Search for the cell housing the specified text and yield its (X, Y) center coordinate. 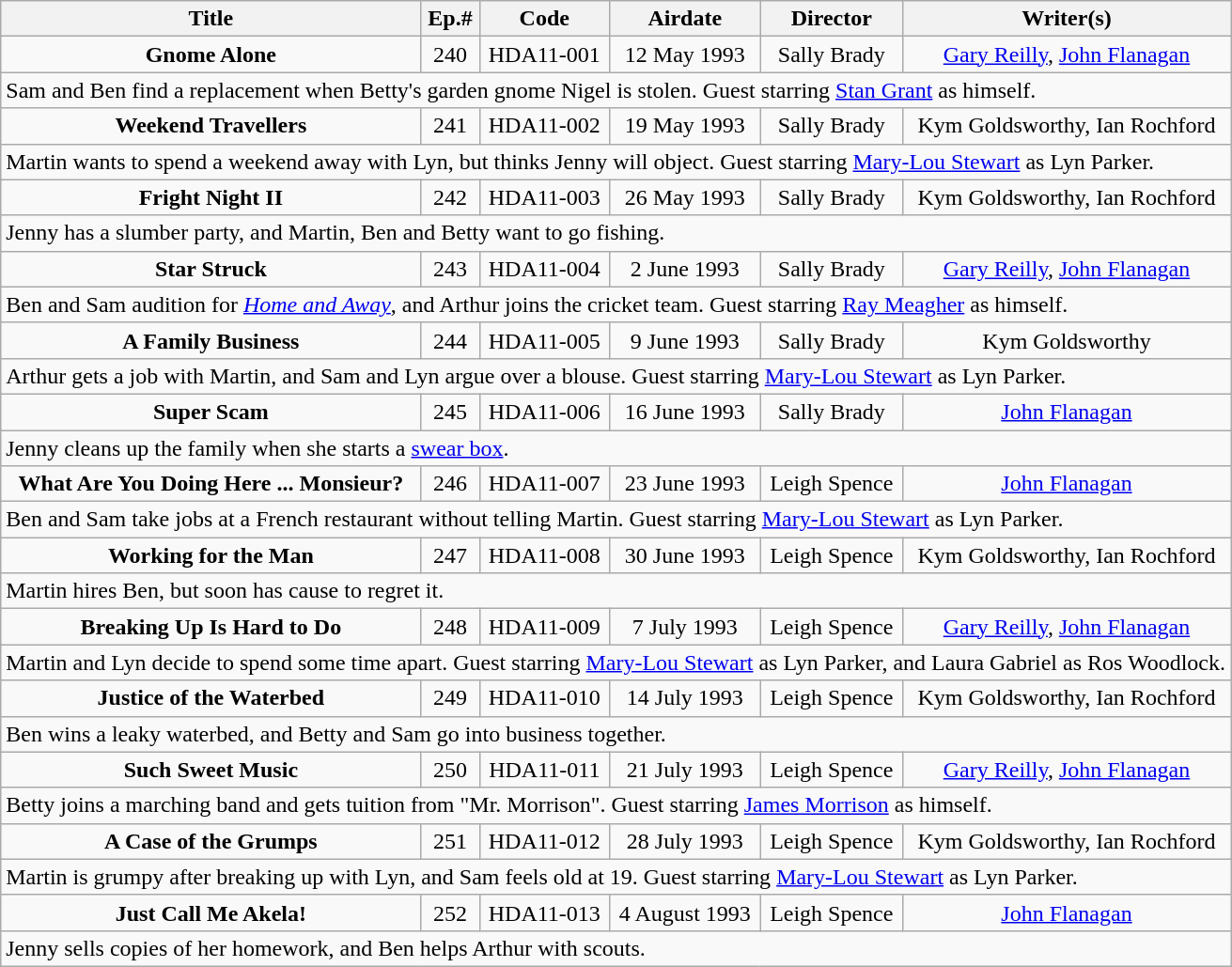
30 June 1993 (684, 555)
What Are You Doing Here ... Monsieur? (211, 484)
Sam and Ben find a replacement when Betty's garden gnome Nigel is stolen. Guest starring Stan Grant as himself. (616, 90)
HDA11-011 (544, 770)
244 (450, 340)
Martin wants to spend a weekend away with Lyn, but thinks Jenny will object. Guest starring Mary-Lou Stewart as Lyn Parker. (616, 162)
245 (450, 412)
Justice of the Waterbed (211, 698)
21 July 1993 (684, 770)
Weekend Travellers (211, 126)
28 July 1993 (684, 841)
12 May 1993 (684, 55)
241 (450, 126)
HDA11-006 (544, 412)
HDA11-005 (544, 340)
Such Sweet Music (211, 770)
248 (450, 627)
14 July 1993 (684, 698)
19 May 1993 (684, 126)
HDA11-010 (544, 698)
23 June 1993 (684, 484)
26 May 1993 (684, 197)
Jenny has a slumber party, and Martin, Ben and Betty want to go fishing. (616, 233)
Working for the Man (211, 555)
HDA11-008 (544, 555)
246 (450, 484)
Jenny sells copies of her homework, and Ben helps Arthur with scouts. (616, 948)
250 (450, 770)
HDA11-009 (544, 627)
7 July 1993 (684, 627)
240 (450, 55)
Breaking Up Is Hard to Do (211, 627)
Martin and Lyn decide to spend some time apart. Guest starring Mary-Lou Stewart as Lyn Parker, and Laura Gabriel as Ros Woodlock. (616, 663)
Director (831, 19)
242 (450, 197)
Gnome Alone (211, 55)
HDA11-013 (544, 912)
Super Scam (211, 412)
243 (450, 269)
249 (450, 698)
A Case of the Grumps (211, 841)
4 August 1993 (684, 912)
251 (450, 841)
9 June 1993 (684, 340)
2 June 1993 (684, 269)
Star Struck (211, 269)
252 (450, 912)
HDA11-007 (544, 484)
A Family Business (211, 340)
HDA11-001 (544, 55)
16 June 1993 (684, 412)
Ben and Sam audition for Home and Away, and Arthur joins the cricket team. Guest starring Ray Meagher as himself. (616, 304)
Ep.# (450, 19)
HDA11-012 (544, 841)
Writer(s) (1066, 19)
HDA11-003 (544, 197)
Jenny cleans up the family when she starts a swear box. (616, 448)
Just Call Me Akela! (211, 912)
Martin hires Ben, but soon has cause to regret it. (616, 591)
Airdate (684, 19)
Ben and Sam take jobs at a French restaurant without telling Martin. Guest starring Mary-Lou Stewart as Lyn Parker. (616, 520)
Code (544, 19)
HDA11-002 (544, 126)
Arthur gets a job with Martin, and Sam and Lyn argue over a blouse. Guest starring Mary-Lou Stewart as Lyn Parker. (616, 376)
Ben wins a leaky waterbed, and Betty and Sam go into business together. (616, 734)
Kym Goldsworthy (1066, 340)
Fright Night II (211, 197)
247 (450, 555)
HDA11-004 (544, 269)
Betty joins a marching band and gets tuition from "Mr. Morrison". Guest starring James Morrison as himself. (616, 805)
Title (211, 19)
Martin is grumpy after breaking up with Lyn, and Sam feels old at 19. Guest starring Mary-Lou Stewart as Lyn Parker. (616, 877)
